Determine the (X, Y) coordinate at the center of the cell enclosing the given text.  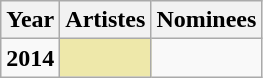
Artistes (106, 20)
2014 (30, 58)
Year (30, 20)
Nominees (206, 20)
